Find where the given text appears and provide that cell's center as (X, Y) coordinate. 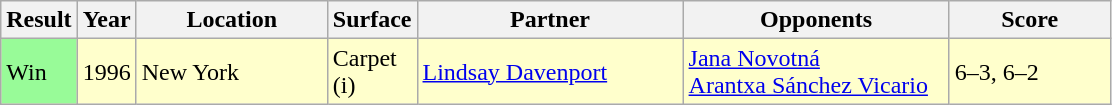
Win (39, 72)
Opponents (816, 20)
Partner (550, 20)
Result (39, 20)
Surface (372, 20)
Year (106, 20)
New York (232, 72)
Lindsay Davenport (550, 72)
Location (232, 20)
1996 (106, 72)
Score (1030, 20)
Carpet (i) (372, 72)
Jana Novotná Arantxa Sánchez Vicario (816, 72)
6–3, 6–2 (1030, 72)
